Return the [x, y] coordinate for the center point of the cell that contains the specified text.  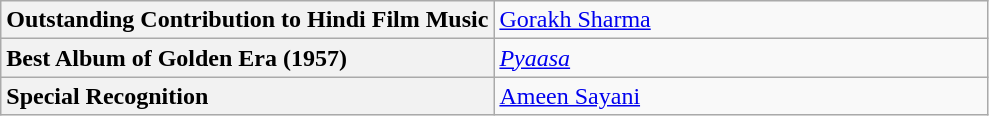
Best Album of Golden Era (1957) [248, 58]
Ameen Sayani [740, 96]
Outstanding Contribution to Hindi Film Music [248, 20]
Pyaasa [740, 58]
Special Recognition [248, 96]
Gorakh Sharma [740, 20]
